Extract the [X, Y] coordinate from the center of the cell holding the provided text.  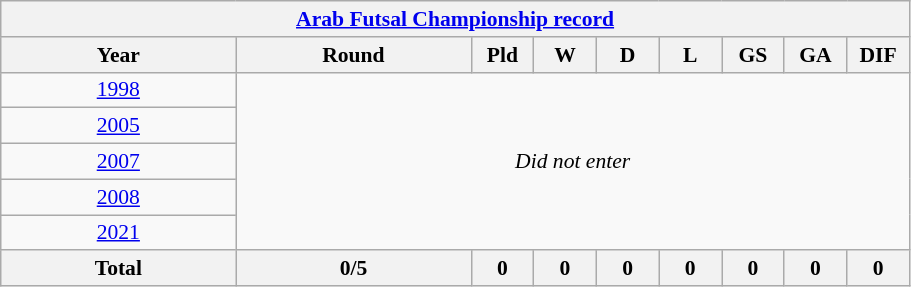
Total [118, 269]
W [566, 55]
Year [118, 55]
1998 [118, 90]
2005 [118, 126]
Did not enter [573, 161]
Round [354, 55]
0/5 [354, 269]
GA [816, 55]
GS [754, 55]
2007 [118, 162]
Arab Futsal Championship record [456, 19]
Pld [502, 55]
D [628, 55]
2008 [118, 197]
DIF [878, 55]
L [690, 55]
2021 [118, 233]
